Find where the given text appears and provide that cell's center as [x, y] coordinate. 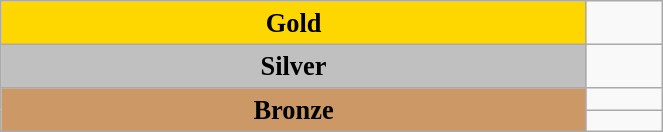
Silver [294, 66]
Gold [294, 22]
Bronze [294, 109]
